Pinpoint the cell where the given text exists, returning its (x, y) midpoint coordinate. 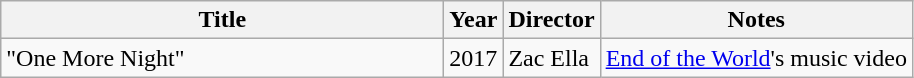
Zac Ella (552, 58)
"One More Night" (222, 58)
Director (552, 20)
Title (222, 20)
End of the World's music video (756, 58)
2017 (474, 58)
Notes (756, 20)
Year (474, 20)
